Capture the cell that displays the provided text and extract its [X, Y] central coordinate. 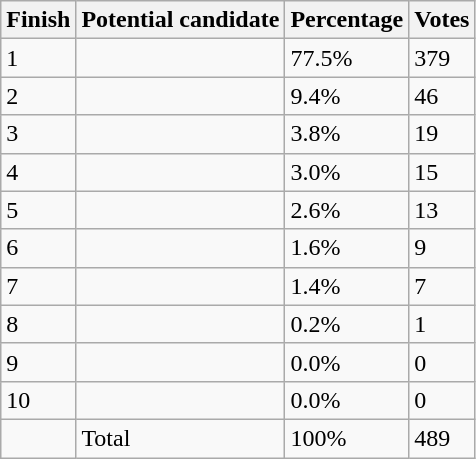
379 [442, 58]
3 [38, 134]
Finish [38, 20]
77.5% [347, 58]
Potential candidate [180, 20]
1.4% [347, 286]
489 [442, 438]
Percentage [347, 20]
19 [442, 134]
46 [442, 96]
10 [38, 400]
3.8% [347, 134]
8 [38, 324]
6 [38, 248]
2.6% [347, 210]
3.0% [347, 172]
Votes [442, 20]
15 [442, 172]
2 [38, 96]
0.2% [347, 324]
9.4% [347, 96]
Total [180, 438]
13 [442, 210]
5 [38, 210]
1.6% [347, 248]
100% [347, 438]
4 [38, 172]
